Output the [x, y] coordinate of the center of the cell containing the given text.  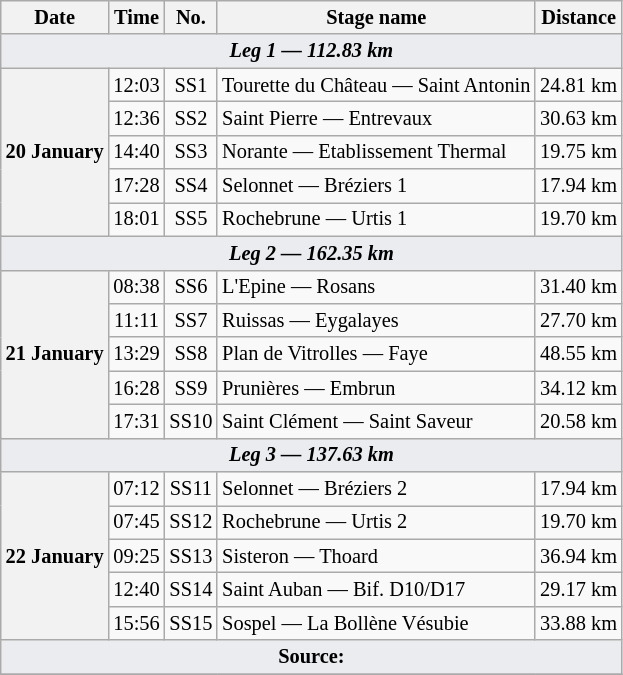
SS5 [192, 219]
Time [136, 17]
30.63 km [578, 118]
Sisteron — Thoard [376, 556]
21 January [55, 354]
SS15 [192, 623]
SS14 [192, 589]
Rochebrune — Urtis 1 [376, 219]
Rochebrune — Urtis 2 [376, 522]
18:01 [136, 219]
Saint Clément — Saint Saveur [376, 421]
36.94 km [578, 556]
14:40 [136, 152]
27.70 km [578, 320]
12:36 [136, 118]
Date [55, 17]
07:45 [136, 522]
Plan de Vitrolles — Faye [376, 354]
24.81 km [578, 85]
15:56 [136, 623]
13:29 [136, 354]
08:38 [136, 287]
Saint Auban — Bif. D10/D17 [376, 589]
SS4 [192, 186]
12:40 [136, 589]
SS9 [192, 388]
Norante — Etablissement Thermal [376, 152]
SS13 [192, 556]
17:31 [136, 421]
SS10 [192, 421]
SS3 [192, 152]
33.88 km [578, 623]
12:03 [136, 85]
SS6 [192, 287]
Saint Pierre — Entrevaux [376, 118]
22 January [55, 556]
Leg 2 — 162.35 km [312, 253]
19.75 km [578, 152]
Selonnet — Bréziers 2 [376, 489]
07:12 [136, 489]
09:25 [136, 556]
No. [192, 17]
SS1 [192, 85]
34.12 km [578, 388]
Distance [578, 17]
Leg 3 — 137.63 km [312, 455]
Sospel — La Bollène Vésubie [376, 623]
SS11 [192, 489]
SS7 [192, 320]
31.40 km [578, 287]
SS2 [192, 118]
20 January [55, 152]
Leg 1 — 112.83 km [312, 51]
Ruissas — Eygalayes [376, 320]
11:11 [136, 320]
Selonnet — Bréziers 1 [376, 186]
29.17 km [578, 589]
Tourette du Château — Saint Antonin [376, 85]
L'Epine — Rosans [376, 287]
16:28 [136, 388]
17:28 [136, 186]
SS12 [192, 522]
Source: [312, 657]
48.55 km [578, 354]
SS8 [192, 354]
Prunières — Embrun [376, 388]
Stage name [376, 17]
20.58 km [578, 421]
